Extract the (X, Y) coordinate from the center of the cell holding the provided text.  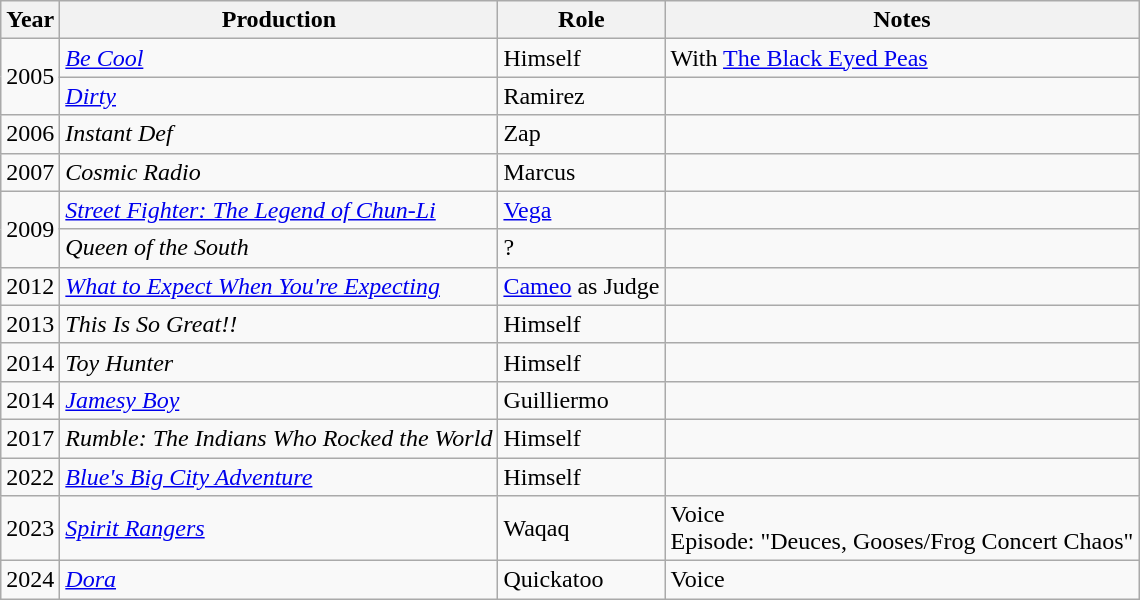
? (582, 248)
2017 (30, 438)
2022 (30, 477)
Ramirez (582, 96)
Zap (582, 134)
This Is So Great!! (279, 324)
Blue's Big City Adventure (279, 477)
Waqaq (582, 528)
2006 (30, 134)
Be Cool (279, 58)
Cosmic Radio (279, 172)
Street Fighter: The Legend of Chun-Li (279, 210)
VoiceEpisode: "Deuces, Gooses/Frog Concert Chaos" (902, 528)
Quickatoo (582, 580)
Toy Hunter (279, 362)
2012 (30, 286)
Queen of the South (279, 248)
2023 (30, 528)
Year (30, 20)
2005 (30, 77)
Role (582, 20)
Dora (279, 580)
2007 (30, 172)
2024 (30, 580)
Jamesy Boy (279, 400)
Notes (902, 20)
Voice (902, 580)
Vega (582, 210)
2013 (30, 324)
Cameo as Judge (582, 286)
2009 (30, 229)
Production (279, 20)
Instant Def (279, 134)
Spirit Rangers (279, 528)
Dirty (279, 96)
Marcus (582, 172)
What to Expect When You're Expecting (279, 286)
Rumble: The Indians Who Rocked the World (279, 438)
With The Black Eyed Peas (902, 58)
Guilliermo (582, 400)
